Return (X, Y) of the center of cell containing provided text 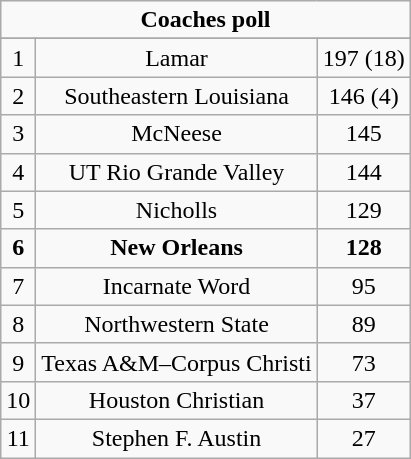
146 (4) (364, 96)
145 (364, 134)
9 (18, 362)
73 (364, 362)
2 (18, 96)
McNeese (176, 134)
1 (18, 58)
Stephen F. Austin (176, 438)
Coaches poll (206, 20)
37 (364, 400)
128 (364, 248)
5 (18, 210)
8 (18, 324)
3 (18, 134)
UT Rio Grande Valley (176, 172)
10 (18, 400)
6 (18, 248)
Texas A&M–Corpus Christi (176, 362)
Houston Christian (176, 400)
95 (364, 286)
Incarnate Word (176, 286)
New Orleans (176, 248)
Northwestern State (176, 324)
Southeastern Louisiana (176, 96)
197 (18) (364, 58)
129 (364, 210)
Nicholls (176, 210)
Lamar (176, 58)
27 (364, 438)
11 (18, 438)
7 (18, 286)
144 (364, 172)
89 (364, 324)
4 (18, 172)
